From the cell containing the given text, extract its center point as [X, Y] coordinate. 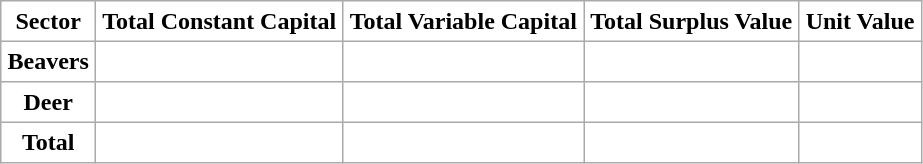
Total Variable Capital [464, 21]
Beavers [48, 61]
Total [48, 142]
Total Constant Capital [220, 21]
Unit Value [860, 21]
Sector [48, 21]
Total Surplus Value [692, 21]
Deer [48, 102]
